Extract the [x, y] coordinate from the center of the cell holding the provided text.  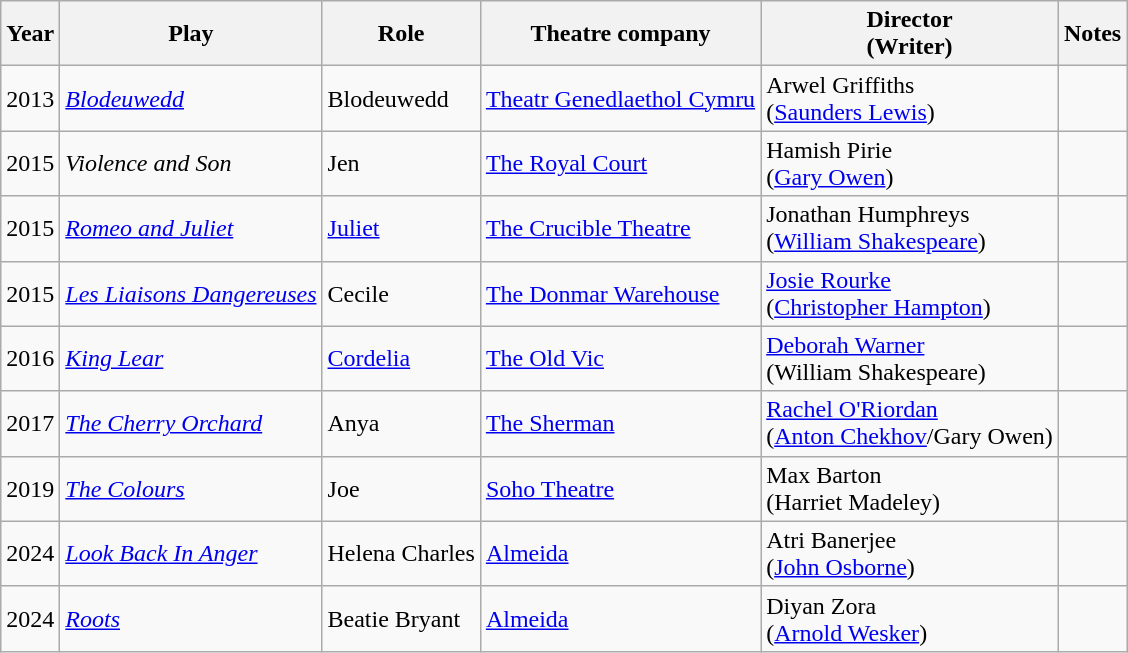
Les Liaisons Dangereuses [191, 294]
2013 [30, 98]
King Lear [191, 358]
2017 [30, 424]
Romeo and Juliet [191, 228]
The Old Vic [620, 358]
2016 [30, 358]
Rachel O'Riordan(Anton Chekhov/Gary Owen) [910, 424]
Theatr Genedlaethol Cymru [620, 98]
Atri Banerjee(John Osborne) [910, 554]
Role [401, 34]
Diyan Zora(Arnold Wesker) [910, 618]
Play [191, 34]
Violence and Son [191, 164]
Notes [1092, 34]
Max Barton(Harriet Madeley) [910, 488]
Cordelia [401, 358]
2019 [30, 488]
Anya [401, 424]
Cecile [401, 294]
The Colours [191, 488]
Jonathan Humphreys(William Shakespeare) [910, 228]
Joe [401, 488]
Helena Charles [401, 554]
The Donmar Warehouse [620, 294]
The Crucible Theatre [620, 228]
The Cherry Orchard [191, 424]
The Royal Court [620, 164]
Director(Writer) [910, 34]
Hamish Pirie(Gary Owen) [910, 164]
Soho Theatre [620, 488]
Theatre company [620, 34]
Roots [191, 618]
Juliet [401, 228]
Year [30, 34]
Look Back In Anger [191, 554]
Josie Rourke(Christopher Hampton) [910, 294]
Beatie Bryant [401, 618]
Deborah Warner(William Shakespeare) [910, 358]
Arwel Griffiths(Saunders Lewis) [910, 98]
The Sherman [620, 424]
Jen [401, 164]
